From the cell containing the given text, extract its center point as [X, Y] coordinate. 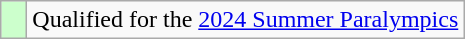
Qualified for the 2024 Summer Paralympics [246, 20]
